Capture the cell that displays the provided text and extract its (x, y) central coordinate. 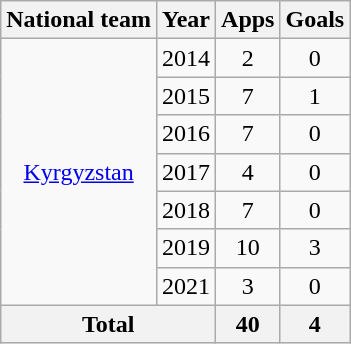
Goals (315, 20)
National team (79, 20)
Year (186, 20)
10 (248, 248)
2017 (186, 172)
2 (248, 58)
2019 (186, 248)
2016 (186, 134)
2021 (186, 286)
Kyrgyzstan (79, 172)
1 (315, 96)
2014 (186, 58)
2018 (186, 210)
2015 (186, 96)
Total (108, 324)
Apps (248, 20)
40 (248, 324)
